Return [x, y] of the center of cell containing provided text 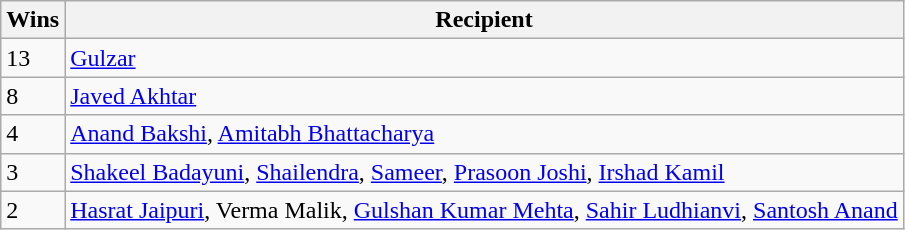
Hasrat Jaipuri, Verma Malik, Gulshan Kumar Mehta, Sahir Ludhianvi, Santosh Anand [484, 210]
Wins [33, 20]
Anand Bakshi, Amitabh Bhattacharya [484, 134]
Javed Akhtar [484, 96]
2 [33, 210]
Shakeel Badayuni, Shailendra, Sameer, Prasoon Joshi, Irshad Kamil [484, 172]
3 [33, 172]
8 [33, 96]
Recipient [484, 20]
4 [33, 134]
13 [33, 58]
Gulzar [484, 58]
